Find where the given text appears and provide that cell's center as (X, Y) coordinate. 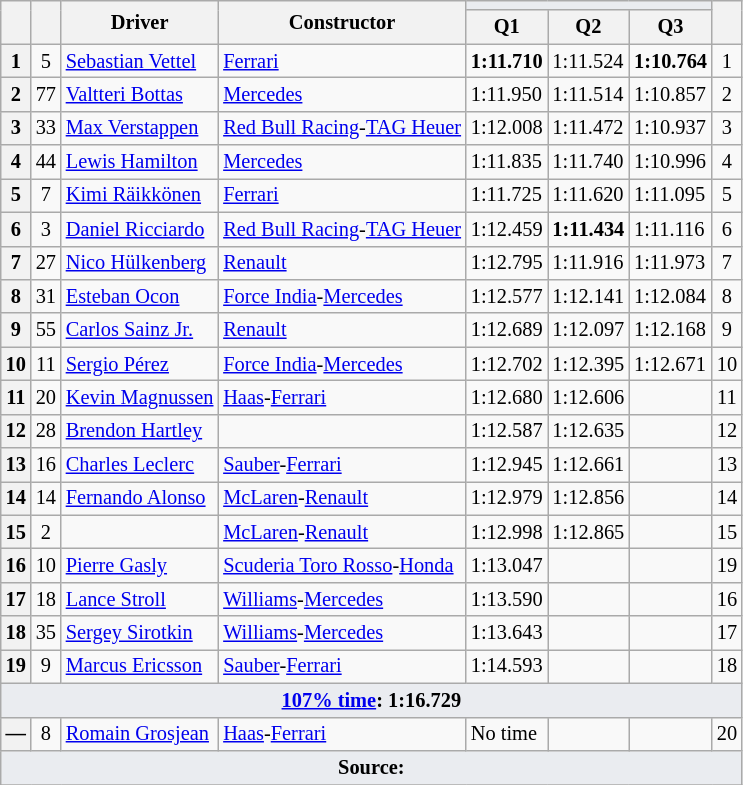
1:10.996 (670, 162)
Q1 (507, 27)
Nico Hülkenberg (140, 263)
Scuderia Toro Rosso-Honda (342, 565)
Brendon Hartley (140, 431)
1:12.998 (507, 532)
Charles Leclerc (140, 465)
Constructor (342, 22)
1:10.857 (670, 94)
1:11.514 (589, 94)
Valtteri Bottas (140, 94)
27 (46, 263)
1:12.168 (670, 330)
1:12.702 (507, 364)
1:12.865 (589, 532)
1:11.620 (589, 195)
1:12.097 (589, 330)
1:13.047 (507, 565)
1:12.606 (589, 397)
Marcus Ericsson (140, 666)
1:13.643 (507, 633)
1:12.084 (670, 296)
1:12.635 (589, 431)
Carlos Sainz Jr. (140, 330)
Fernando Alonso (140, 498)
1:11.116 (670, 229)
1:13.590 (507, 599)
31 (46, 296)
— (16, 734)
Sergey Sirotkin (140, 633)
Pierre Gasly (140, 565)
1:12.008 (507, 128)
1:12.680 (507, 397)
1:11.725 (507, 195)
1:12.587 (507, 431)
1:12.395 (589, 364)
Daniel Ricciardo (140, 229)
1:11.916 (589, 263)
1:12.661 (589, 465)
Q3 (670, 27)
44 (46, 162)
35 (46, 633)
Driver (140, 22)
1:11.950 (507, 94)
Q2 (589, 27)
1:11.835 (507, 162)
Kimi Räikkönen (140, 195)
1:12.671 (670, 364)
Lance Stroll (140, 599)
77 (46, 94)
1:12.459 (507, 229)
1:11.524 (589, 61)
28 (46, 431)
No time (507, 734)
107% time: 1:16.729 (372, 700)
1:12.577 (507, 296)
1:12.141 (589, 296)
33 (46, 128)
1:12.856 (589, 498)
1:12.795 (507, 263)
Kevin Magnussen (140, 397)
1:11.973 (670, 263)
Romain Grosjean (140, 734)
1:14.593 (507, 666)
1:12.689 (507, 330)
1:11.095 (670, 195)
1:11.710 (507, 61)
1:11.434 (589, 229)
1:12.945 (507, 465)
Lewis Hamilton (140, 162)
1:11.472 (589, 128)
1:11.740 (589, 162)
1:10.937 (670, 128)
Sebastian Vettel (140, 61)
1:12.979 (507, 498)
55 (46, 330)
Max Verstappen (140, 128)
Sergio Pérez (140, 364)
1:10.764 (670, 61)
Source: (372, 767)
Esteban Ocon (140, 296)
